Capture the cell that displays the provided text and extract its [X, Y] central coordinate. 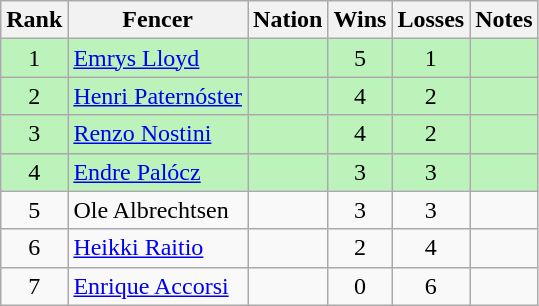
7 [34, 286]
Notes [504, 20]
Fencer [158, 20]
Ole Albrechtsen [158, 210]
Wins [360, 20]
Enrique Accorsi [158, 286]
Nation [288, 20]
Emrys Lloyd [158, 58]
Heikki Raitio [158, 248]
Henri Paternóster [158, 96]
Renzo Nostini [158, 134]
Rank [34, 20]
Losses [431, 20]
0 [360, 286]
Endre Palócz [158, 172]
